Determine the (x, y) coordinate at the center of the cell enclosing the given text.  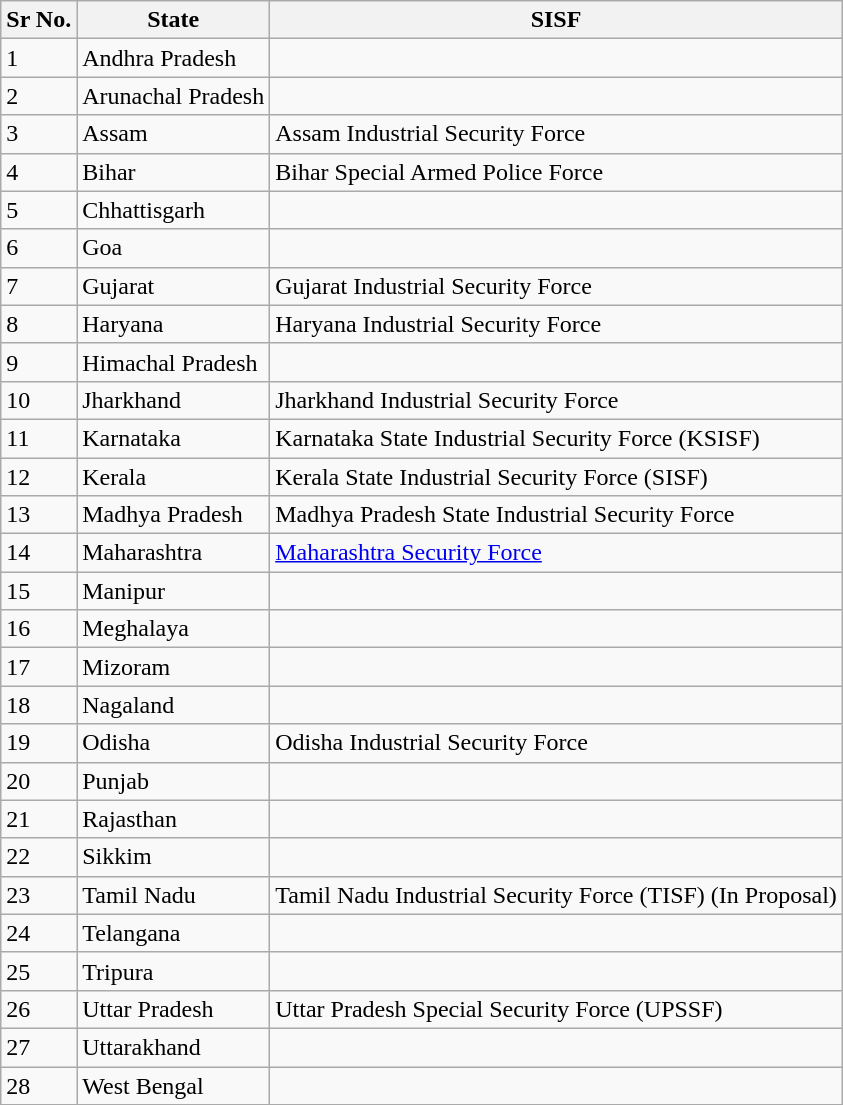
Tripura (174, 971)
10 (39, 400)
22 (39, 857)
Madhya Pradesh State Industrial Security Force (556, 515)
Bihar Special Armed Police Force (556, 172)
Uttar Pradesh Special Security Force (UPSSF) (556, 1009)
24 (39, 933)
13 (39, 515)
23 (39, 895)
SISF (556, 20)
11 (39, 438)
Manipur (174, 591)
Madhya Pradesh (174, 515)
Goa (174, 248)
Assam Industrial Security Force (556, 134)
Assam (174, 134)
Himachal Pradesh (174, 362)
26 (39, 1009)
Tamil Nadu (174, 895)
5 (39, 210)
Arunachal Pradesh (174, 96)
12 (39, 477)
Jharkhand (174, 400)
6 (39, 248)
Nagaland (174, 705)
Bihar (174, 172)
Gujarat (174, 286)
Haryana (174, 324)
Haryana Industrial Security Force (556, 324)
20 (39, 781)
19 (39, 743)
State (174, 20)
Karnataka State Industrial Security Force (KSISF) (556, 438)
4 (39, 172)
Uttarakhand (174, 1047)
Odisha Industrial Security Force (556, 743)
Odisha (174, 743)
West Bengal (174, 1085)
25 (39, 971)
14 (39, 553)
Punjab (174, 781)
21 (39, 819)
Andhra Pradesh (174, 58)
Mizoram (174, 667)
Meghalaya (174, 629)
28 (39, 1085)
3 (39, 134)
7 (39, 286)
Karnataka (174, 438)
Telangana (174, 933)
17 (39, 667)
Sikkim (174, 857)
Tamil Nadu Industrial Security Force (TISF) (In Proposal) (556, 895)
27 (39, 1047)
Maharashtra Security Force (556, 553)
Chhattisgarh (174, 210)
Rajasthan (174, 819)
Kerala State Industrial Security Force (SISF) (556, 477)
9 (39, 362)
16 (39, 629)
2 (39, 96)
18 (39, 705)
8 (39, 324)
Kerala (174, 477)
1 (39, 58)
Sr No. (39, 20)
Gujarat Industrial Security Force (556, 286)
15 (39, 591)
Uttar Pradesh (174, 1009)
Maharashtra (174, 553)
Jharkhand Industrial Security Force (556, 400)
